For the text-containing cell, return its midpoint in (X, Y) coordinate format. 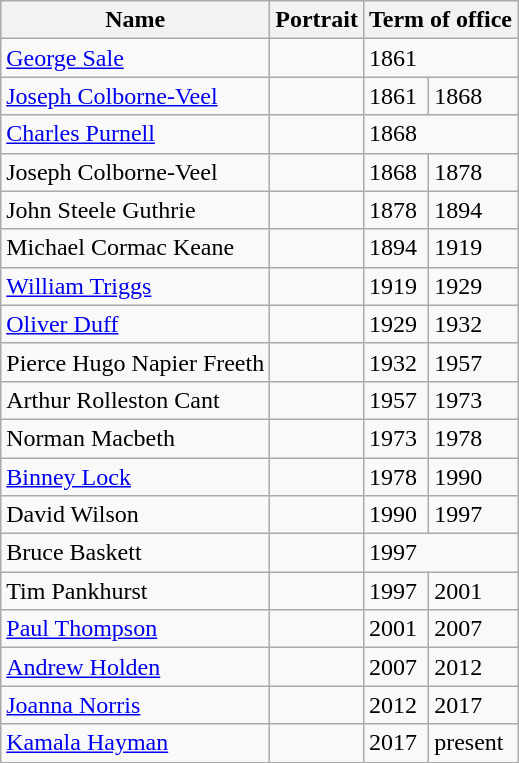
Arthur Rolleston Cant (136, 400)
George Sale (136, 58)
David Wilson (136, 515)
Portrait (317, 20)
William Triggs (136, 286)
Oliver Duff (136, 324)
Norman Macbeth (136, 438)
Kamala Hayman (136, 743)
Tim Pankhurst (136, 591)
Joanna Norris (136, 705)
John Steele Guthrie (136, 210)
Michael Cormac Keane (136, 248)
Name (136, 20)
present (474, 743)
Pierce Hugo Napier Freeth (136, 362)
Binney Lock (136, 477)
Term of office (440, 20)
Bruce Baskett (136, 553)
Charles Purnell (136, 134)
Paul Thompson (136, 629)
Andrew Holden (136, 667)
